Pinpoint the cell where the given text exists, returning its (X, Y) midpoint coordinate. 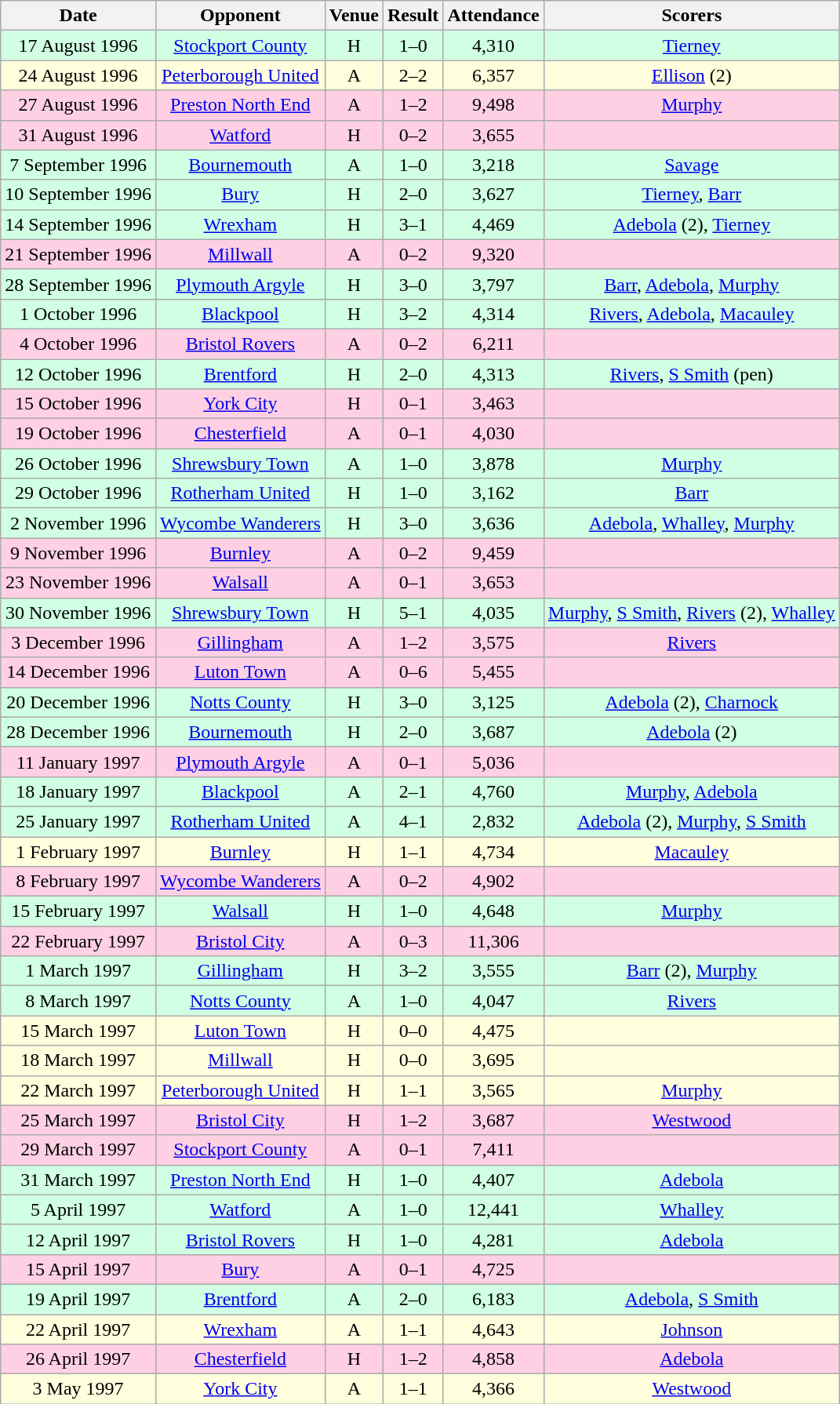
27 August 1996 (78, 105)
4,314 (493, 314)
Johnson (692, 1329)
4,366 (493, 1389)
19 April 1997 (78, 1299)
28 September 1996 (78, 284)
25 March 1997 (78, 1120)
3,125 (493, 702)
3,575 (493, 642)
10 September 1996 (78, 195)
4,725 (493, 1269)
3–1 (413, 224)
4,760 (493, 791)
9 November 1996 (78, 553)
3,797 (493, 284)
5,036 (493, 762)
31 August 1996 (78, 135)
Date (78, 16)
6,357 (493, 75)
3 May 1997 (78, 1389)
4,469 (493, 224)
19 October 1996 (78, 434)
3,162 (493, 493)
20 December 1996 (78, 702)
29 October 1996 (78, 493)
Venue (354, 16)
4 October 1996 (78, 344)
Attendance (493, 16)
Result (413, 16)
Rivers, Adebola, Macauley (692, 314)
14 December 1996 (78, 672)
4,313 (493, 374)
2–1 (413, 791)
4,475 (493, 1031)
15 February 1997 (78, 911)
Barr (692, 493)
5 April 1997 (78, 1209)
3,878 (493, 464)
4–1 (413, 821)
18 January 1997 (78, 791)
2,832 (493, 821)
2 November 1996 (78, 523)
4,902 (493, 882)
1 February 1997 (78, 851)
4,858 (493, 1359)
3,218 (493, 165)
Adebola (2), Murphy, S Smith (692, 821)
3,555 (493, 971)
Savage (692, 165)
4,281 (493, 1239)
Scorers (692, 16)
4,407 (493, 1180)
Adebola (2), Charnock (692, 702)
15 October 1996 (78, 404)
7 September 1996 (78, 165)
1 March 1997 (78, 971)
4,030 (493, 434)
Opponent (240, 16)
4,643 (493, 1329)
Adebola (2), Tierney (692, 224)
3 December 1996 (78, 642)
Macauley (692, 851)
9,320 (493, 254)
4,648 (493, 911)
23 November 1996 (78, 583)
30 November 1996 (78, 613)
7,411 (493, 1150)
24 August 1996 (78, 75)
8 February 1997 (78, 882)
4,047 (493, 1001)
15 April 1997 (78, 1269)
26 October 1996 (78, 464)
4,310 (493, 45)
3,463 (493, 404)
Rivers, S Smith (pen) (692, 374)
1 October 1996 (78, 314)
4,734 (493, 851)
22 February 1997 (78, 941)
28 December 1996 (78, 732)
Adebola (2) (692, 732)
Tierney, Barr (692, 195)
17 August 1996 (78, 45)
3,653 (493, 583)
Adebola, Whalley, Murphy (692, 523)
11,306 (493, 941)
12 April 1997 (78, 1239)
22 March 1997 (78, 1090)
3,636 (493, 523)
11 January 1997 (78, 762)
5–1 (413, 613)
Barr (2), Murphy (692, 971)
5,455 (493, 672)
18 March 1997 (78, 1060)
14 September 1996 (78, 224)
6,211 (493, 344)
0–3 (413, 941)
22 April 1997 (78, 1329)
2–2 (413, 75)
25 January 1997 (78, 821)
Murphy, Adebola (692, 791)
3,627 (493, 195)
3,695 (493, 1060)
3,655 (493, 135)
Barr, Adebola, Murphy (692, 284)
9,459 (493, 553)
6,183 (493, 1299)
12,441 (493, 1209)
31 March 1997 (78, 1180)
9,498 (493, 105)
12 October 1996 (78, 374)
8 March 1997 (78, 1001)
3,565 (493, 1090)
Tierney (692, 45)
21 September 1996 (78, 254)
0–6 (413, 672)
15 March 1997 (78, 1031)
Whalley (692, 1209)
29 March 1997 (78, 1150)
Ellison (2) (692, 75)
4,035 (493, 613)
Adebola, S Smith (692, 1299)
Murphy, S Smith, Rivers (2), Whalley (692, 613)
26 April 1997 (78, 1359)
